From the cell containing the given text, extract its center point as (x, y) coordinate. 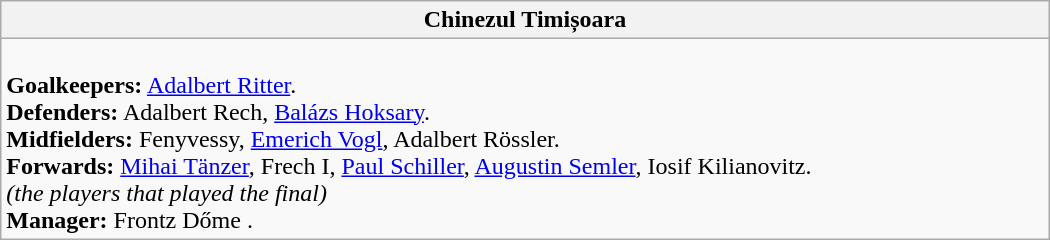
Chinezul Timișoara (525, 20)
